Return [x, y] of the center of cell containing provided text 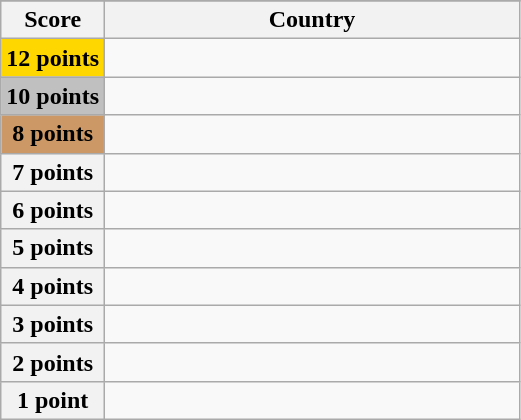
8 points [53, 134]
1 point [53, 400]
2 points [53, 362]
3 points [53, 324]
7 points [53, 172]
4 points [53, 286]
10 points [53, 96]
Score [53, 20]
Country [312, 20]
5 points [53, 248]
6 points [53, 210]
12 points [53, 58]
